Capture the cell that displays the provided text and extract its (X, Y) central coordinate. 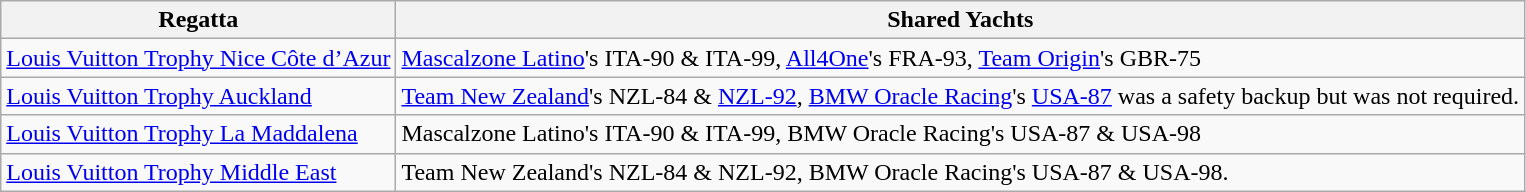
Louis Vuitton Trophy Middle East (198, 172)
Mascalzone Latino's ITA-90 & ITA-99, All4One's FRA-93, Team Origin's GBR-75 (960, 58)
Regatta (198, 20)
Team New Zealand's NZL-84 & NZL-92, BMW Oracle Racing's USA-87 & USA-98. (960, 172)
Team New Zealand's NZL-84 & NZL-92, BMW Oracle Racing's USA-87 was a safety backup but was not required. (960, 96)
Shared Yachts (960, 20)
Louis Vuitton Trophy Nice Côte d’Azur (198, 58)
Mascalzone Latino's ITA-90 & ITA-99, BMW Oracle Racing's USA-87 & USA-98 (960, 134)
Louis Vuitton Trophy La Maddalena (198, 134)
Louis Vuitton Trophy Auckland (198, 96)
